Provide the [X, Y] coordinate of the cell's center where the given text is located.  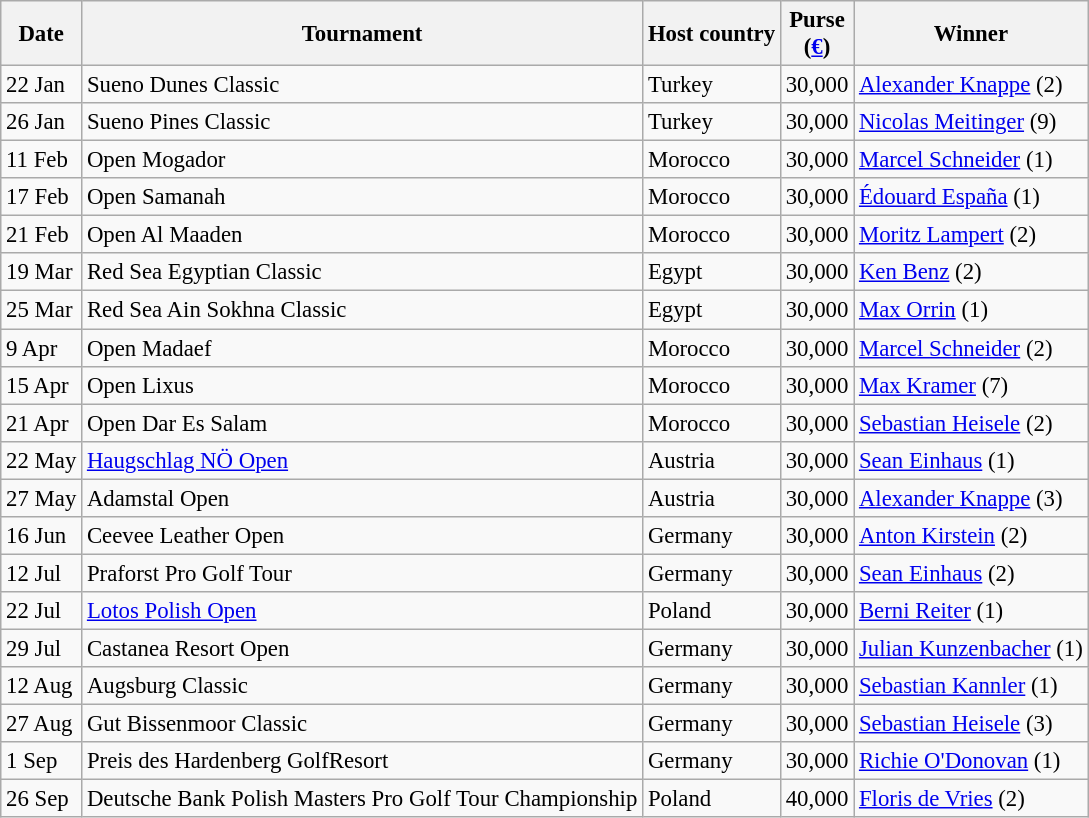
19 Mar [42, 273]
26 Sep [42, 799]
25 Mar [42, 310]
Preis des Hardenberg GolfResort [362, 761]
Max Kramer (7) [972, 385]
Open Lixus [362, 385]
Host country [712, 34]
Alexander Knappe (3) [972, 498]
Open Al Maaden [362, 235]
Tournament [362, 34]
27 Aug [42, 724]
40,000 [816, 799]
21 Apr [42, 423]
Open Samanah [362, 197]
Winner [972, 34]
Sebastian Kannler (1) [972, 686]
Lotos Polish Open [362, 611]
Open Madaef [362, 348]
29 Jul [42, 648]
Sean Einhaus (1) [972, 460]
21 Feb [42, 235]
Max Orrin (1) [972, 310]
Open Dar Es Salam [362, 423]
Gut Bissenmoor Classic [362, 724]
26 Jan [42, 122]
Édouard España (1) [972, 197]
22 Jul [42, 611]
Richie O'Donovan (1) [972, 761]
Marcel Schneider (2) [972, 348]
17 Feb [42, 197]
Ken Benz (2) [972, 273]
Julian Kunzenbacher (1) [972, 648]
Red Sea Ain Sokhna Classic [362, 310]
Sean Einhaus (2) [972, 573]
Praforst Pro Golf Tour [362, 573]
Open Mogador [362, 160]
Sebastian Heisele (3) [972, 724]
12 Jul [42, 573]
Haugschlag NÖ Open [362, 460]
Marcel Schneider (1) [972, 160]
9 Apr [42, 348]
22 May [42, 460]
Berni Reiter (1) [972, 611]
Red Sea Egyptian Classic [362, 273]
Sueno Pines Classic [362, 122]
Augsburg Classic [362, 686]
Sueno Dunes Classic [362, 85]
Adamstal Open [362, 498]
12 Aug [42, 686]
22 Jan [42, 85]
Anton Kirstein (2) [972, 536]
Ceevee Leather Open [362, 536]
15 Apr [42, 385]
Alexander Knappe (2) [972, 85]
Purse(€) [816, 34]
11 Feb [42, 160]
Nicolas Meitinger (9) [972, 122]
1 Sep [42, 761]
27 May [42, 498]
Sebastian Heisele (2) [972, 423]
16 Jun [42, 536]
Date [42, 34]
Moritz Lampert (2) [972, 235]
Castanea Resort Open [362, 648]
Deutsche Bank Polish Masters Pro Golf Tour Championship [362, 799]
Floris de Vries (2) [972, 799]
